Provide the [x, y] coordinate of the cell's center where the given text is located.  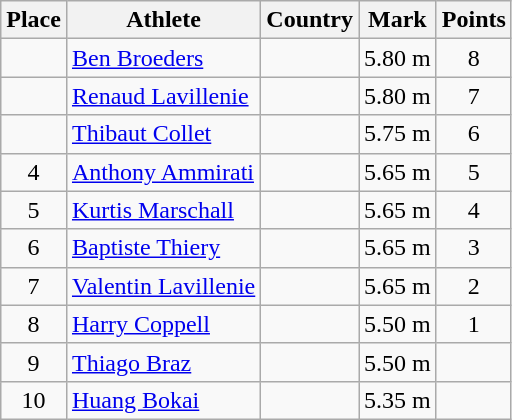
10 [34, 400]
Ben Broeders [163, 58]
5.75 m [398, 134]
3 [474, 248]
Harry Coppell [163, 324]
1 [474, 324]
Country [310, 20]
Place [34, 20]
Kurtis Marschall [163, 210]
5.35 m [398, 400]
Anthony Ammirati [163, 172]
Valentin Lavillenie [163, 286]
Renaud Lavillenie [163, 96]
Baptiste Thiery [163, 248]
Thibaut Collet [163, 134]
Huang Bokai [163, 400]
Thiago Braz [163, 362]
2 [474, 286]
Points [474, 20]
9 [34, 362]
Mark [398, 20]
Athlete [163, 20]
